Search for the cell housing the specified text and yield its [X, Y] center coordinate. 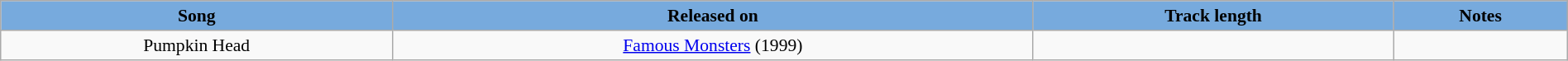
Released on [713, 16]
Notes [1480, 16]
Pumpkin Head [197, 45]
Track length [1213, 16]
Song [197, 16]
Famous Monsters (1999) [713, 45]
